Output the (X, Y) coordinate of the center of the cell containing the given text.  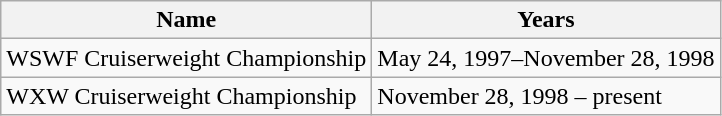
November 28, 1998 – present (546, 96)
WXW Cruiserweight Championship (186, 96)
Name (186, 20)
WSWF Cruiserweight Championship (186, 58)
Years (546, 20)
May 24, 1997–November 28, 1998 (546, 58)
